Find where the given text appears and provide that cell's center as [x, y] coordinate. 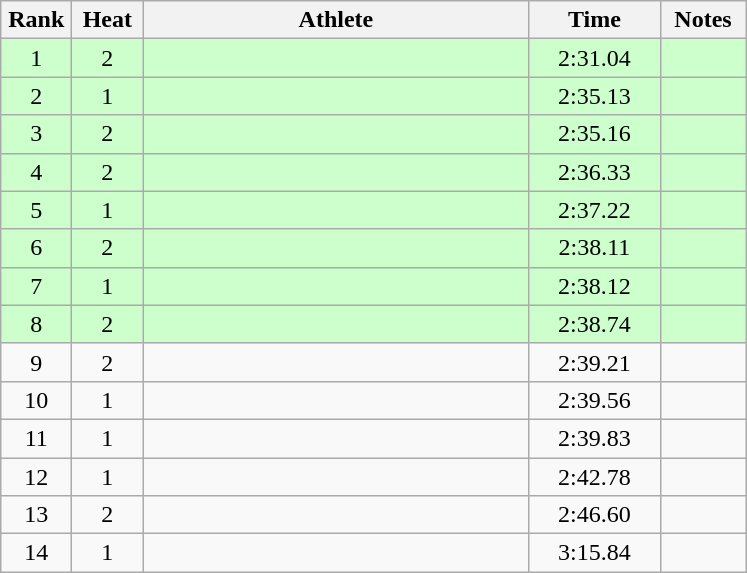
2:38.12 [594, 286]
Time [594, 20]
14 [36, 553]
Notes [703, 20]
2:42.78 [594, 477]
9 [36, 362]
7 [36, 286]
11 [36, 438]
2:38.11 [594, 248]
2:36.33 [594, 172]
2:38.74 [594, 324]
3 [36, 134]
6 [36, 248]
Rank [36, 20]
2:39.56 [594, 400]
5 [36, 210]
12 [36, 477]
13 [36, 515]
2:35.16 [594, 134]
8 [36, 324]
2:39.83 [594, 438]
2:39.21 [594, 362]
2:46.60 [594, 515]
Athlete [336, 20]
10 [36, 400]
2:35.13 [594, 96]
2:37.22 [594, 210]
2:31.04 [594, 58]
3:15.84 [594, 553]
Heat [108, 20]
4 [36, 172]
